Locate the cell with the specified text and output its (x, y) center coordinate. 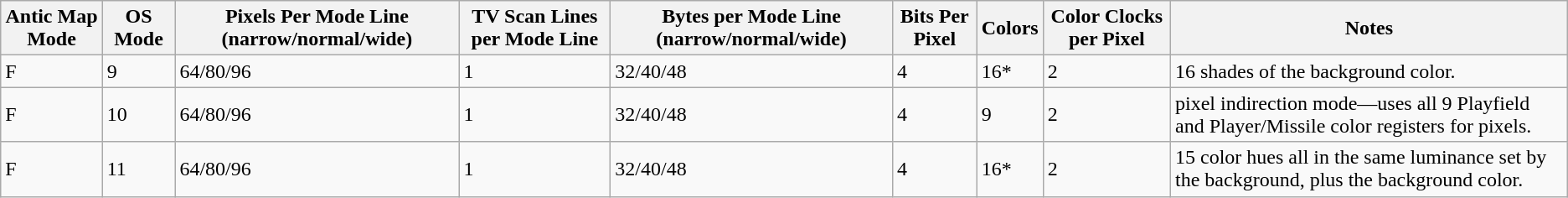
Bits Per Pixel (935, 29)
OS Mode (139, 29)
Antic Map Mode (52, 29)
pixel indirection mode—uses all 9 Playfield and Player/Missile color registers for pixels. (1369, 114)
Colors (1010, 29)
15 color hues all in the same luminance set by the background, plus the background color. (1369, 169)
Color Clocks per Pixel (1106, 29)
16 shades of the background color. (1369, 71)
10 (139, 114)
11 (139, 169)
TV Scan Lines per Mode Line (534, 29)
Notes (1369, 29)
Bytes per Mode Line (narrow/normal/wide) (752, 29)
Pixels Per Mode Line (narrow/normal/wide) (317, 29)
